Find where the given text appears and provide that cell's center as [X, Y] coordinate. 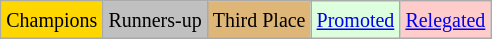
Promoted [356, 20]
Third Place [259, 20]
Relegated [446, 20]
Runners-up [155, 20]
Champions [52, 20]
